For the text-containing cell, return its midpoint in [x, y] coordinate format. 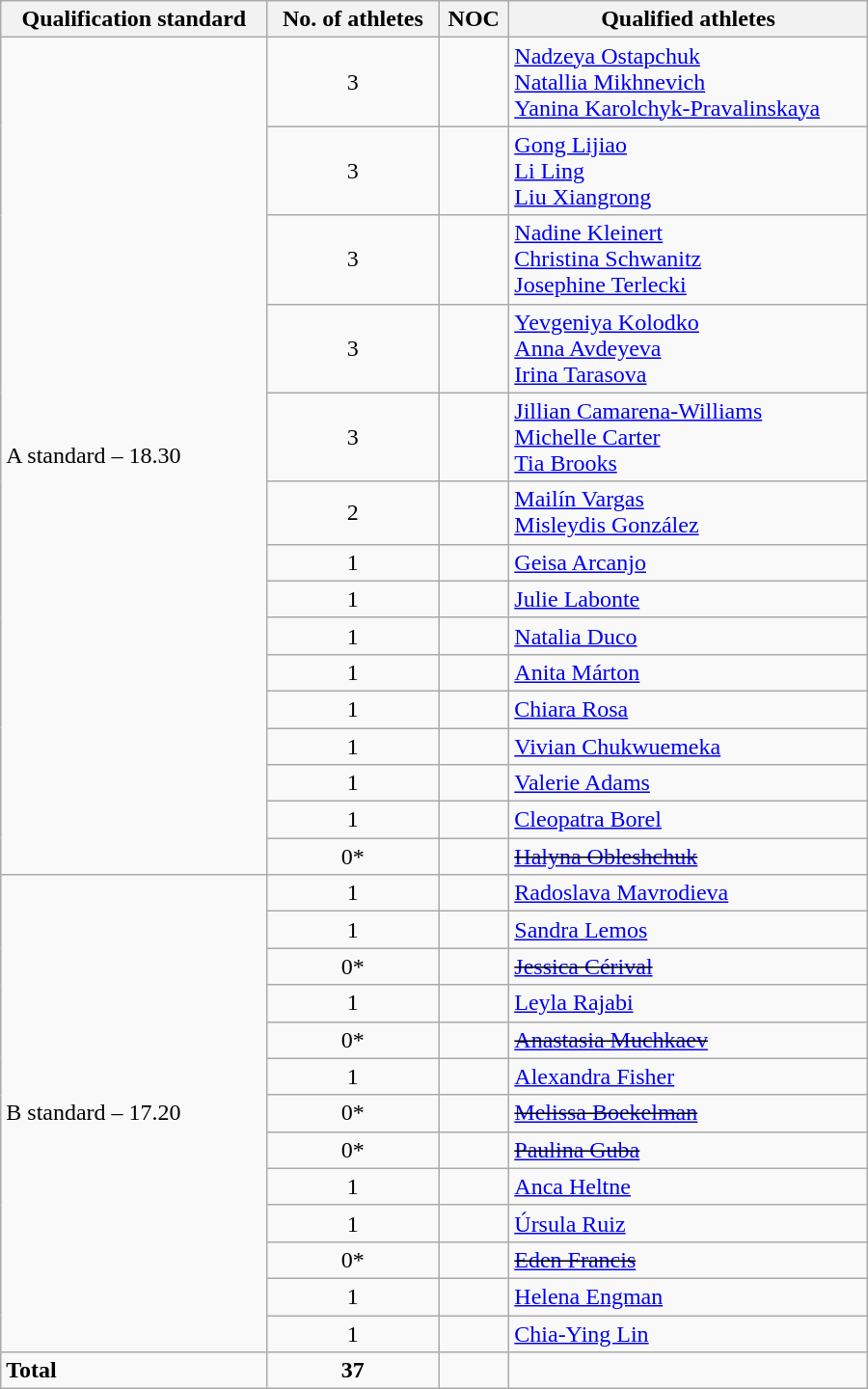
A standard – 18.30 [134, 456]
Chia-Ying Lin [689, 1334]
Sandra Lemos [689, 930]
Eden Francis [689, 1260]
Leyla Rajabi [689, 1003]
Chiara Rosa [689, 709]
Yevgeniya KolodkoAnna AvdeyevaIrina Tarasova [689, 348]
Anita Márton [689, 672]
Cleopatra Borel [689, 820]
Vivian Chukwuemeka [689, 746]
Total [134, 1371]
Qualified athletes [689, 19]
Valerie Adams [689, 783]
Úrsula Ruiz [689, 1223]
2 [353, 513]
Jessica Cérival [689, 967]
Radoslava Mavrodieva [689, 893]
No. of athletes [353, 19]
37 [353, 1371]
Jillian Camarena-WilliamsMichelle CarterTia Brooks [689, 437]
Helena Engman [689, 1296]
Mailín VargasMisleydis González [689, 513]
Paulina Guba [689, 1150]
Gong LijiaoLi LingLiu Xiangrong [689, 171]
Anastasia Muchkaev [689, 1040]
Natalia Duco [689, 636]
Nadine KleinertChristina SchwanitzJosephine Terlecki [689, 259]
Melissa Boekelman [689, 1113]
Alexandra Fisher [689, 1076]
Geisa Arcanjo [689, 562]
Nadzeya OstapchukNatallia MikhnevichYanina Karolchyk-Pravalinskaya [689, 82]
Anca Heltne [689, 1186]
Julie Labonte [689, 599]
Halyna Obleshchuk [689, 857]
B standard – 17.20 [134, 1113]
NOC [475, 19]
Qualification standard [134, 19]
